Extract the (X, Y) coordinate from the center of the cell holding the provided text.  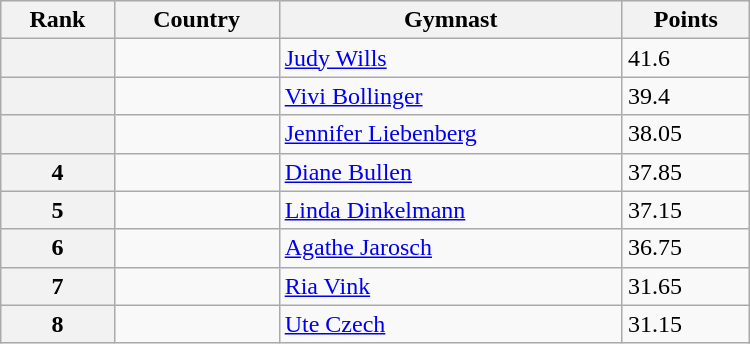
Ria Vink (450, 286)
Jennifer Liebenberg (450, 134)
Linda Dinkelmann (450, 210)
Points (686, 20)
Agathe Jarosch (450, 248)
41.6 (686, 58)
31.65 (686, 286)
31.15 (686, 324)
7 (58, 286)
Diane Bullen (450, 172)
37.85 (686, 172)
Vivi Bollinger (450, 96)
Ute Czech (450, 324)
Judy Wills (450, 58)
5 (58, 210)
39.4 (686, 96)
8 (58, 324)
Rank (58, 20)
6 (58, 248)
38.05 (686, 134)
37.15 (686, 210)
Gymnast (450, 20)
Country (196, 20)
36.75 (686, 248)
4 (58, 172)
